Find where the given text appears and provide that cell's center as [X, Y] coordinate. 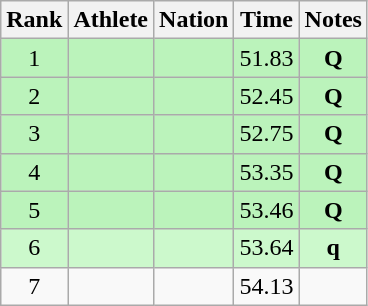
53.35 [266, 172]
52.75 [266, 134]
6 [34, 248]
Notes [333, 20]
51.83 [266, 58]
Time [266, 20]
3 [34, 134]
52.45 [266, 96]
q [333, 248]
Rank [34, 20]
5 [34, 210]
7 [34, 286]
54.13 [266, 286]
53.46 [266, 210]
53.64 [266, 248]
1 [34, 58]
Nation [194, 20]
Athlete [111, 20]
2 [34, 96]
4 [34, 172]
